Detect which cell encompasses the target text, then output its (x, y) center coordinate. 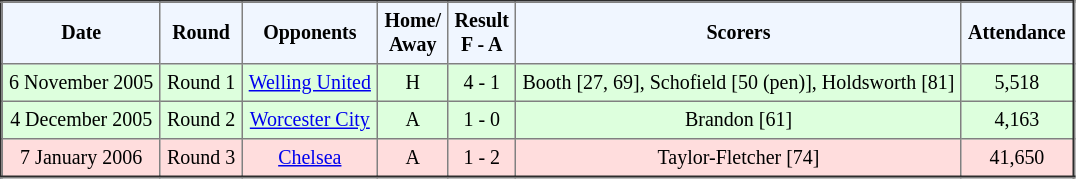
Round (201, 33)
4 - 1 (482, 83)
41,650 (1017, 158)
Round 2 (201, 120)
Welling United (310, 83)
Opponents (310, 33)
4 December 2005 (82, 120)
Brandon [61] (739, 120)
Chelsea (310, 158)
1 - 2 (482, 158)
5,518 (1017, 83)
Date (82, 33)
4,163 (1017, 120)
Scorers (739, 33)
7 January 2006 (82, 158)
Round 3 (201, 158)
H (413, 83)
Round 1 (201, 83)
Worcester City (310, 120)
6 November 2005 (82, 83)
Taylor-Fletcher [74] (739, 158)
Home/Away (413, 33)
Booth [27, 69], Schofield [50 (pen)], Holdsworth [81] (739, 83)
Attendance (1017, 33)
1 - 0 (482, 120)
ResultF - A (482, 33)
